Extract the (X, Y) coordinate from the center of the cell holding the provided text.  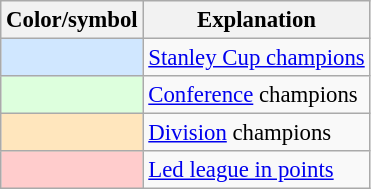
Explanation (256, 20)
Conference champions (256, 95)
Led league in points (256, 170)
Division champions (256, 133)
Stanley Cup champions (256, 58)
Color/symbol (72, 20)
